Output the (X, Y) coordinate of the center of the cell containing the given text.  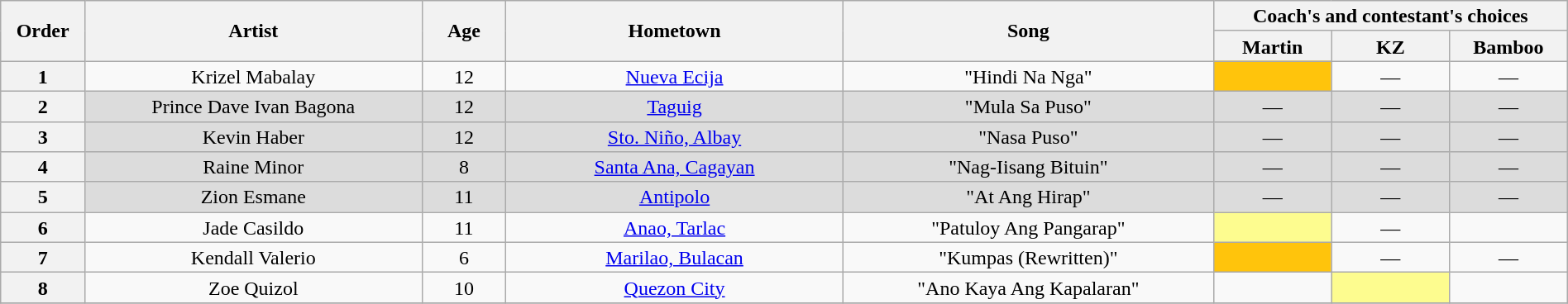
"Patuloy Ang Pangarap" (1028, 228)
"At Ang Hirap" (1028, 197)
Artist (253, 31)
Quezon City (675, 287)
Age (464, 31)
"Mula Sa Puso" (1028, 106)
Kevin Haber (253, 137)
Anao, Tarlac (675, 228)
3 (43, 137)
Jade Casildo (253, 228)
Krizel Mabalay (253, 76)
Hometown (675, 31)
Song (1028, 31)
Martin (1272, 46)
1 (43, 76)
Marilao, Bulacan (675, 258)
"Nasa Puso" (1028, 137)
Taguig (675, 106)
10 (464, 287)
2 (43, 106)
5 (43, 197)
Bamboo (1508, 46)
Coach's and contestant's choices (1390, 17)
Antipolo (675, 197)
4 (43, 167)
Santa Ana, Cagayan (675, 167)
Zoe Quizol (253, 287)
Raine Minor (253, 167)
7 (43, 258)
"Kumpas (Rewritten)" (1028, 258)
"Hindi Na Nga" (1028, 76)
Prince Dave Ivan Bagona (253, 106)
Kendall Valerio (253, 258)
Zion Esmane (253, 197)
Order (43, 31)
"Ano Kaya Ang Kapalaran" (1028, 287)
Sto. Niño, Albay (675, 137)
Nueva Ecija (675, 76)
"Nag-Iisang Bituin" (1028, 167)
KZ (1391, 46)
